Capture the cell that displays the provided text and extract its (X, Y) central coordinate. 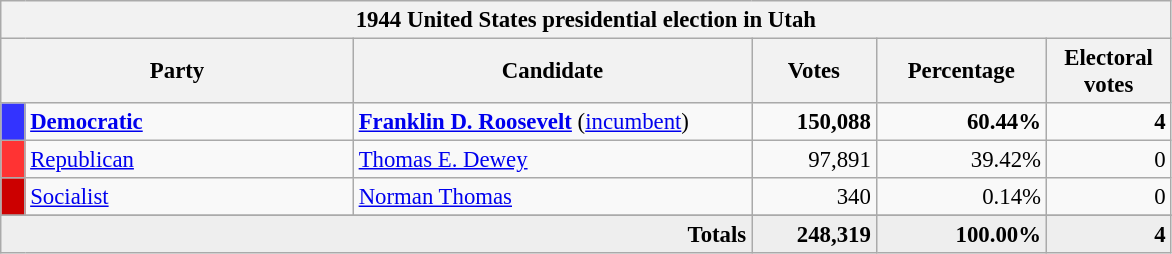
Franklin D. Roosevelt (incumbent) (552, 122)
Norman Thomas (552, 197)
Thomas E. Dewey (552, 160)
97,891 (814, 160)
1944 United States presidential election in Utah (586, 20)
Socialist (189, 197)
Electoral votes (1108, 72)
0.14% (961, 197)
Republican (189, 160)
Percentage (961, 72)
340 (814, 197)
150,088 (814, 122)
Democratic (189, 122)
60.44% (961, 122)
Candidate (552, 72)
100.00% (961, 235)
Totals (376, 235)
Votes (814, 72)
248,319 (814, 235)
39.42% (961, 160)
Party (178, 72)
